Extract the [x, y] coordinate from the center of the cell holding the provided text.  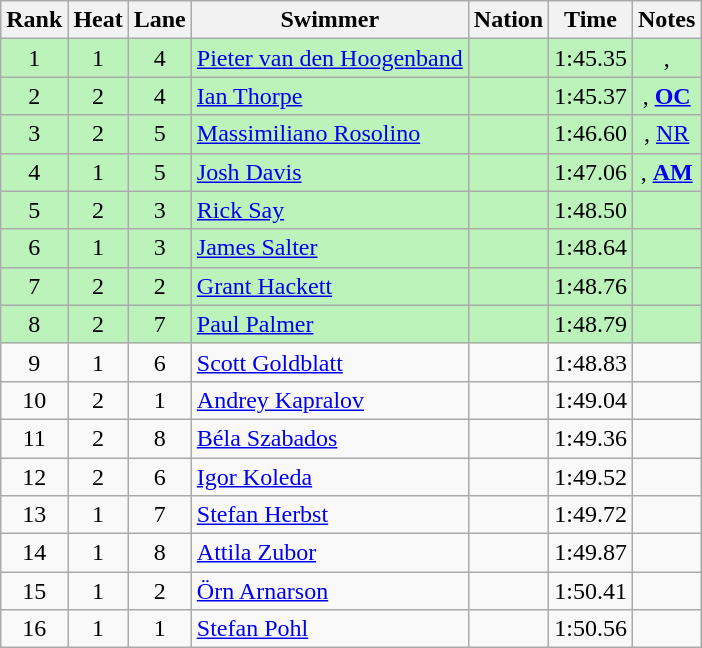
1:48.83 [591, 362]
Swimmer [330, 20]
9 [34, 362]
, [666, 58]
1:49.87 [591, 553]
Nation [508, 20]
1:48.79 [591, 324]
1:49.36 [591, 438]
Pieter van den Hoogenband [330, 58]
14 [34, 553]
Massimiliano Rosolino [330, 134]
Time [591, 20]
, NR [666, 134]
1:49.04 [591, 400]
Stefan Herbst [330, 515]
Heat [98, 20]
James Salter [330, 248]
Andrey Kapralov [330, 400]
15 [34, 591]
Rank [34, 20]
1:48.64 [591, 248]
1:46.60 [591, 134]
1:45.37 [591, 96]
Notes [666, 20]
1:50.56 [591, 629]
Lane [160, 20]
, OC [666, 96]
Attila Zubor [330, 553]
Örn Arnarson [330, 591]
16 [34, 629]
10 [34, 400]
11 [34, 438]
1:49.72 [591, 515]
Béla Szabados [330, 438]
Rick Say [330, 210]
1:47.06 [591, 172]
Paul Palmer [330, 324]
, AM [666, 172]
1:50.41 [591, 591]
Josh Davis [330, 172]
Ian Thorpe [330, 96]
1:48.76 [591, 286]
1:45.35 [591, 58]
12 [34, 477]
Scott Goldblatt [330, 362]
Stefan Pohl [330, 629]
Grant Hackett [330, 286]
13 [34, 515]
1:49.52 [591, 477]
Igor Koleda [330, 477]
1:48.50 [591, 210]
